Pinpoint the cell where the given text exists, returning its (X, Y) midpoint coordinate. 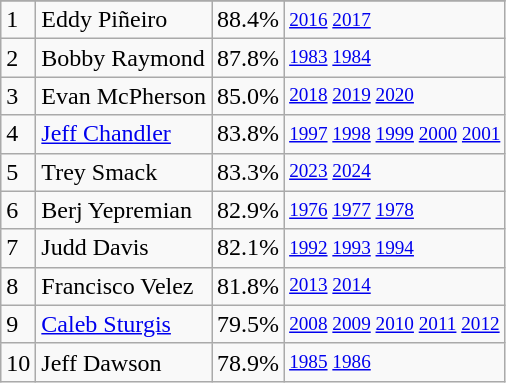
2016 2017 (395, 20)
83.8% (248, 134)
Berj Yepremian (124, 210)
2 (18, 58)
2008 2009 2010 2011 2012 (395, 324)
1985 1986 (395, 362)
Eddy Piñeiro (124, 20)
Jeff Chandler (124, 134)
Evan McPherson (124, 96)
7 (18, 248)
Francisco Velez (124, 286)
3 (18, 96)
Trey Smack (124, 172)
5 (18, 172)
6 (18, 210)
79.5% (248, 324)
82.9% (248, 210)
1997 1998 1999 2000 2001 (395, 134)
9 (18, 324)
81.8% (248, 286)
83.3% (248, 172)
1976 1977 1978 (395, 210)
2018 2019 2020 (395, 96)
8 (18, 286)
4 (18, 134)
1 (18, 20)
88.4% (248, 20)
10 (18, 362)
Bobby Raymond (124, 58)
Jeff Dawson (124, 362)
78.9% (248, 362)
1983 1984 (395, 58)
Judd Davis (124, 248)
1992 1993 1994 (395, 248)
85.0% (248, 96)
2013 2014 (395, 286)
87.8% (248, 58)
82.1% (248, 248)
2023 2024 (395, 172)
Caleb Sturgis (124, 324)
